Locate the cell with the specified text and output its [x, y] center coordinate. 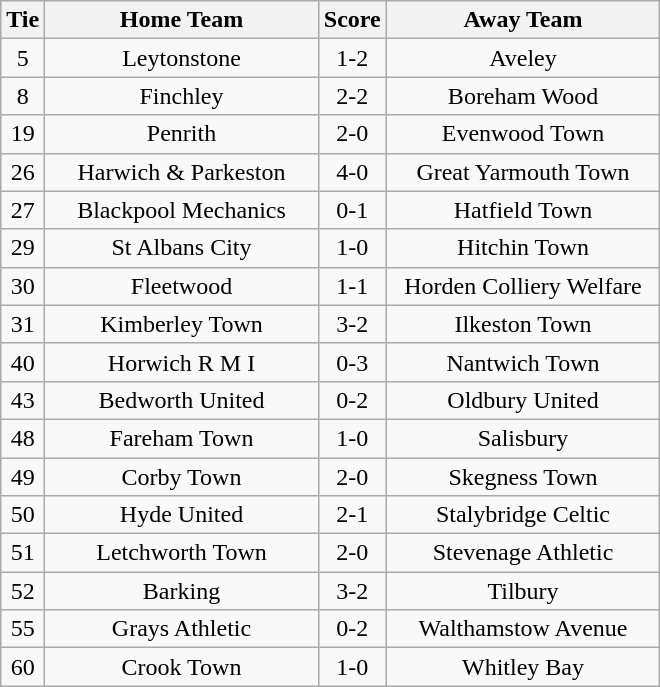
Finchley [182, 96]
Hyde United [182, 515]
40 [23, 362]
2-2 [352, 96]
Kimberley Town [182, 324]
Penrith [182, 134]
Stalybridge Celtic [523, 515]
Aveley [523, 58]
Fareham Town [182, 438]
55 [23, 629]
Whitley Bay [523, 667]
Stevenage Athletic [523, 553]
Ilkeston Town [523, 324]
Fleetwood [182, 286]
Blackpool Mechanics [182, 210]
Crook Town [182, 667]
52 [23, 591]
Horden Colliery Welfare [523, 286]
Leytonstone [182, 58]
31 [23, 324]
Home Team [182, 20]
Walthamstow Avenue [523, 629]
49 [23, 477]
Hatfield Town [523, 210]
Barking [182, 591]
5 [23, 58]
St Albans City [182, 248]
29 [23, 248]
Salisbury [523, 438]
27 [23, 210]
Bedworth United [182, 400]
Away Team [523, 20]
19 [23, 134]
4-0 [352, 172]
Great Yarmouth Town [523, 172]
2-1 [352, 515]
Horwich R M I [182, 362]
Tilbury [523, 591]
Grays Athletic [182, 629]
Skegness Town [523, 477]
Letchworth Town [182, 553]
60 [23, 667]
Nantwich Town [523, 362]
48 [23, 438]
1-1 [352, 286]
0-1 [352, 210]
30 [23, 286]
43 [23, 400]
1-2 [352, 58]
26 [23, 172]
Corby Town [182, 477]
50 [23, 515]
Harwich & Parkeston [182, 172]
51 [23, 553]
Boreham Wood [523, 96]
Tie [23, 20]
8 [23, 96]
Hitchin Town [523, 248]
Score [352, 20]
Oldbury United [523, 400]
Evenwood Town [523, 134]
0-3 [352, 362]
